Return [X, Y] of the center of cell containing provided text 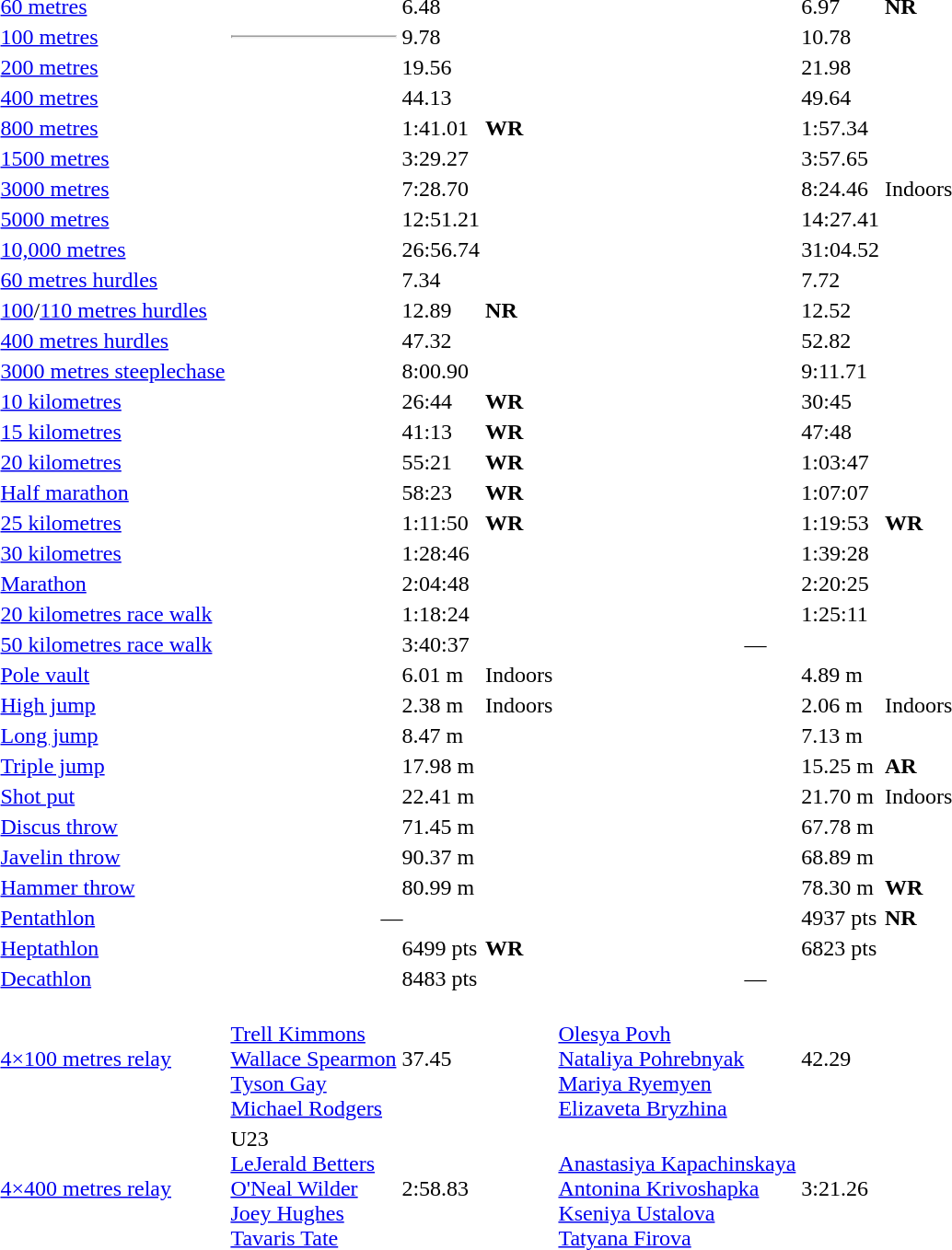
9:11.71 [841, 371]
44.13 [441, 98]
17.98 m [441, 766]
10.78 [841, 37]
80.99 m [441, 887]
3:29.27 [441, 158]
2.38 m [441, 705]
67.78 m [841, 827]
6823 pts [841, 948]
7.13 m [841, 735]
8:24.46 [841, 189]
26:44 [441, 401]
2:04:48 [441, 584]
12:51.21 [441, 219]
15.25 m [841, 766]
8:00.90 [441, 371]
14:27.41 [841, 219]
47:48 [841, 432]
1:28:46 [441, 553]
1:19:53 [841, 523]
22.41 m [441, 796]
37.45 [441, 1059]
12.52 [841, 310]
78.30 m [841, 887]
52.82 [841, 341]
68.89 m [841, 857]
31:04.52 [841, 249]
21.98 [841, 67]
12.89 [441, 310]
7.34 [441, 280]
1:11:50 [441, 523]
2.06 m [841, 705]
NR [519, 310]
58:23 [441, 492]
7:28.70 [441, 189]
90.37 m [441, 857]
71.45 m [441, 827]
26:56.74 [441, 249]
6499 pts [441, 948]
49.64 [841, 98]
30:45 [841, 401]
8483 pts [441, 978]
4937 pts [841, 918]
Olesya PovhNataliya PohrebnyakMariya RyemyenElizaveta Bryzhina [678, 1059]
7.72 [841, 280]
21.70 m [841, 796]
41:13 [441, 432]
1:41.01 [441, 128]
3:40:37 [441, 644]
1:07:07 [841, 492]
1:57.34 [841, 128]
3:57.65 [841, 158]
8.47 m [441, 735]
19.56 [441, 67]
1:25:11 [841, 614]
1:03:47 [841, 462]
6.01 m [441, 675]
9.78 [441, 37]
55:21 [441, 462]
— [392, 918]
47.32 [441, 341]
1:18:24 [441, 614]
2:20:25 [841, 584]
42.29 [841, 1059]
Trell KimmonsWallace SpearmonTyson GayMichael Rodgers [313, 1059]
1:39:28 [841, 553]
4.89 m [841, 675]
